Extract the (x, y) coordinate from the center of the cell holding the provided text.  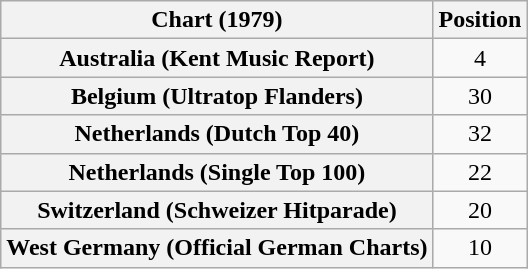
10 (480, 248)
4 (480, 58)
22 (480, 172)
32 (480, 134)
Netherlands (Dutch Top 40) (217, 134)
West Germany (Official German Charts) (217, 248)
Netherlands (Single Top 100) (217, 172)
Australia (Kent Music Report) (217, 58)
Switzerland (Schweizer Hitparade) (217, 210)
Position (480, 20)
30 (480, 96)
Belgium (Ultratop Flanders) (217, 96)
Chart (1979) (217, 20)
20 (480, 210)
